Find where the given text appears and provide that cell's center as (x, y) coordinate. 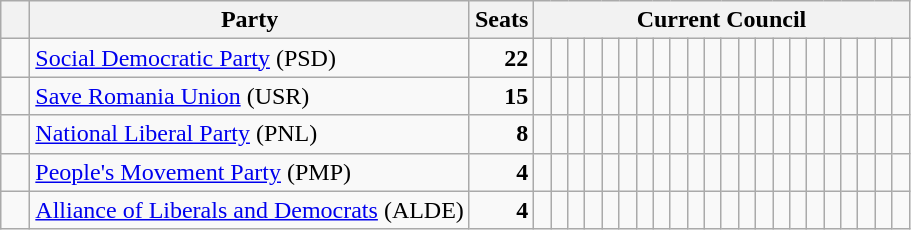
Seats (501, 20)
22 (501, 58)
Save Romania Union (USR) (250, 96)
People's Movement Party (PMP) (250, 172)
National Liberal Party (PNL) (250, 134)
15 (501, 96)
Social Democratic Party (PSD) (250, 58)
Party (250, 20)
Current Council (722, 20)
8 (501, 134)
Alliance of Liberals and Democrats (ALDE) (250, 210)
